Output the (x, y) coordinate of the center of the cell containing the given text.  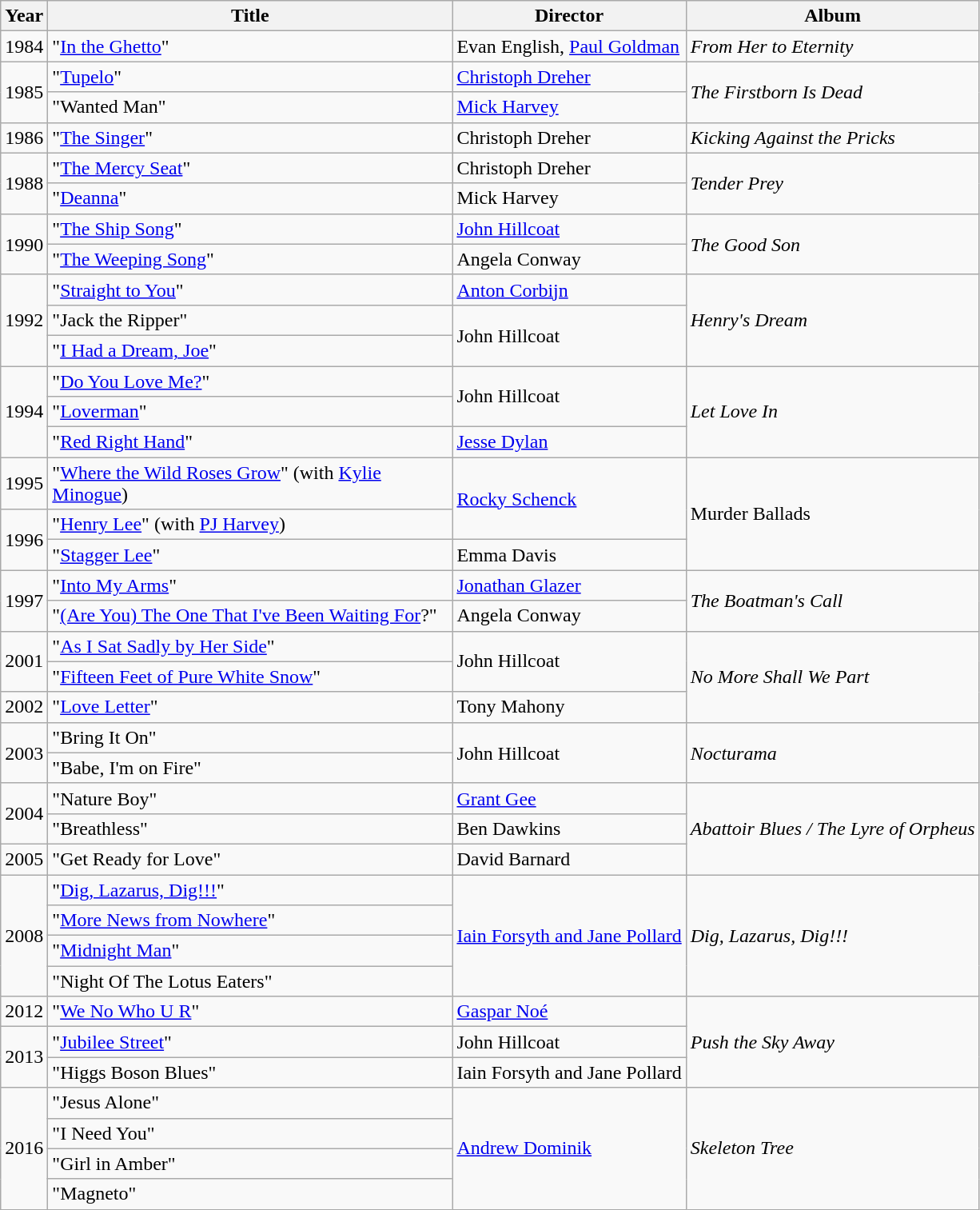
"Breathless" (250, 829)
"(Are You) The One That I've Been Waiting For?" (250, 616)
1985 (24, 92)
Album (833, 16)
"The Ship Song" (250, 229)
The Good Son (833, 244)
Nocturama (833, 753)
2002 (24, 707)
"Do You Love Me?" (250, 381)
"Wanted Man" (250, 107)
"Girl in Amber" (250, 1164)
2005 (24, 859)
Title (250, 16)
"Jubilee Street" (250, 1042)
Anton Corbijn (569, 290)
"Red Right Hand" (250, 442)
Henry's Dream (833, 320)
Director (569, 16)
Tender Prey (833, 183)
Emma Davis (569, 555)
Evan English, Paul Goldman (569, 46)
No More Shall We Part (833, 677)
2016 (24, 1148)
"Dig, Lazarus, Dig!!!" (250, 890)
1995 (24, 483)
"Straight to You" (250, 290)
"The Mercy Seat" (250, 168)
2001 (24, 661)
David Barnard (569, 859)
"Jesus Alone" (250, 1103)
"Loverman" (250, 412)
Jesse Dylan (569, 442)
Rocky Schenck (569, 499)
"The Singer" (250, 138)
From Her to Eternity (833, 46)
Skeleton Tree (833, 1148)
1997 (24, 601)
"Deanna" (250, 198)
Dig, Lazarus, Dig!!! (833, 936)
1994 (24, 412)
2013 (24, 1057)
"Night Of The Lotus Eaters" (250, 981)
"Love Letter" (250, 707)
Year (24, 16)
Push the Sky Away (833, 1042)
1990 (24, 244)
"Fifteen Feet of Pure White Snow" (250, 677)
1984 (24, 46)
"In the Ghetto" (250, 46)
"As I Sat Sadly by Her Side" (250, 646)
Tony Mahony (569, 707)
Kicking Against the Pricks (833, 138)
"Henry Lee" (with PJ Harvey) (250, 525)
Jonathan Glazer (569, 585)
"Into My Arms" (250, 585)
Let Love In (833, 412)
"Tupelo" (250, 77)
"The Weeping Song" (250, 259)
2008 (24, 936)
1988 (24, 183)
Gaspar Noé (569, 1012)
2003 (24, 753)
1992 (24, 320)
"We No Who U R" (250, 1012)
Abattoir Blues / The Lyre of Orpheus (833, 829)
"Where the Wild Roses Grow" (with Kylie Minogue) (250, 483)
Andrew Dominik (569, 1148)
Grant Gee (569, 798)
The Firstborn Is Dead (833, 92)
1996 (24, 540)
"I Need You" (250, 1133)
"Nature Boy" (250, 798)
"Get Ready for Love" (250, 859)
"Bring It On" (250, 737)
"Magneto" (250, 1194)
Ben Dawkins (569, 829)
2004 (24, 813)
The Boatman's Call (833, 601)
"Midnight Man" (250, 951)
1986 (24, 138)
"Jack the Ripper" (250, 320)
"I Had a Dream, Joe" (250, 350)
"More News from Nowhere" (250, 920)
"Babe, I'm on Fire" (250, 768)
"Stagger Lee" (250, 555)
"Higgs Boson Blues" (250, 1072)
2012 (24, 1012)
Murder Ballads (833, 513)
